For the text-containing cell, return its midpoint in [X, Y] coordinate format. 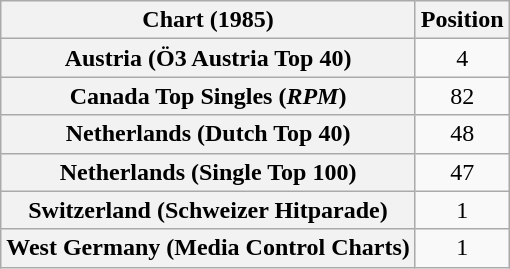
82 [462, 96]
47 [462, 172]
Switzerland (Schweizer Hitparade) [208, 210]
Netherlands (Single Top 100) [208, 172]
Canada Top Singles (RPM) [208, 96]
48 [462, 134]
Chart (1985) [208, 20]
4 [462, 58]
Position [462, 20]
Austria (Ö3 Austria Top 40) [208, 58]
Netherlands (Dutch Top 40) [208, 134]
West Germany (Media Control Charts) [208, 248]
